Pinpoint the cell where the given text exists, returning its [X, Y] midpoint coordinate. 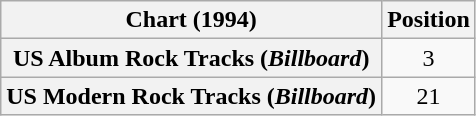
US Album Rock Tracks (Billboard) [192, 58]
Chart (1994) [192, 20]
US Modern Rock Tracks (Billboard) [192, 96]
21 [429, 96]
Position [429, 20]
3 [429, 58]
